From the cell containing the given text, extract its center point as (X, Y) coordinate. 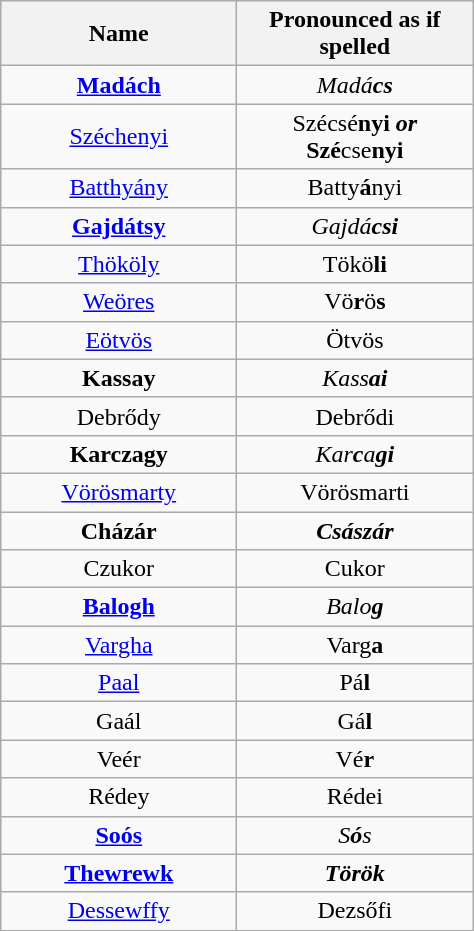
Gál (355, 721)
Varga (355, 645)
Karcagi (355, 454)
Vörös (355, 302)
Thewrewk (119, 873)
Kassay (119, 378)
Vörösmarti (355, 492)
Vörösmarty (119, 492)
Soós (119, 835)
Gajdátsy (119, 226)
Rédey (119, 797)
Vargha (119, 645)
Name (119, 34)
Thököly (119, 264)
Pronounced as if spelled (355, 34)
Weöres (119, 302)
Batthyány (119, 188)
Török (355, 873)
Kassai (355, 378)
Karczagy (119, 454)
Madács (355, 85)
Eötvös (119, 340)
Cukor (355, 569)
Sós (355, 835)
Madách (119, 85)
Rédei (355, 797)
Balogh (119, 607)
Cházár (119, 531)
Széchenyi (119, 136)
Gaál (119, 721)
Dessewffy (119, 911)
Szécsényi or Szécsenyi (355, 136)
Pál (355, 683)
Debrődy (119, 416)
Paal (119, 683)
Veér (119, 759)
Battyányi (355, 188)
Gajdácsi (355, 226)
Császár (355, 531)
Czukor (119, 569)
Ötvös (355, 340)
Dezsőfi (355, 911)
Debrődi (355, 416)
Tököli (355, 264)
Balog (355, 607)
Vér (355, 759)
